Detect which cell encompasses the target text, then output its (X, Y) center coordinate. 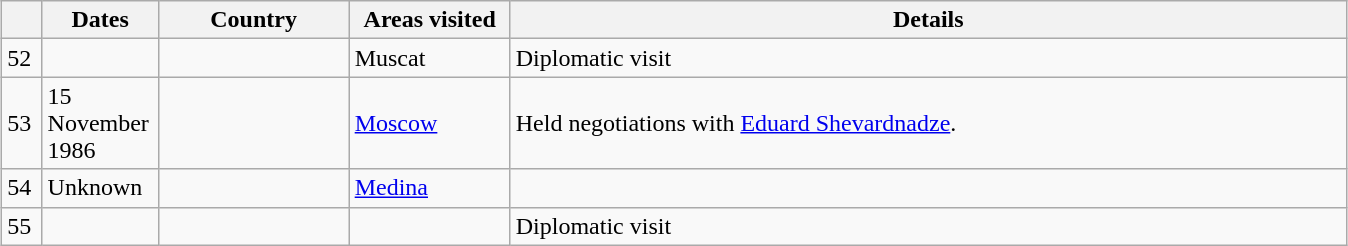
Country (254, 20)
Unknown (100, 188)
Areas visited (430, 20)
Dates (100, 20)
53 (22, 123)
15 November 1986 (100, 123)
Medina (430, 188)
Moscow (430, 123)
52 (22, 58)
55 (22, 226)
Held negotiations with Eduard Shevardnadze. (928, 123)
Muscat (430, 58)
54 (22, 188)
Details (928, 20)
